Return (x, y) of the center of cell containing provided text 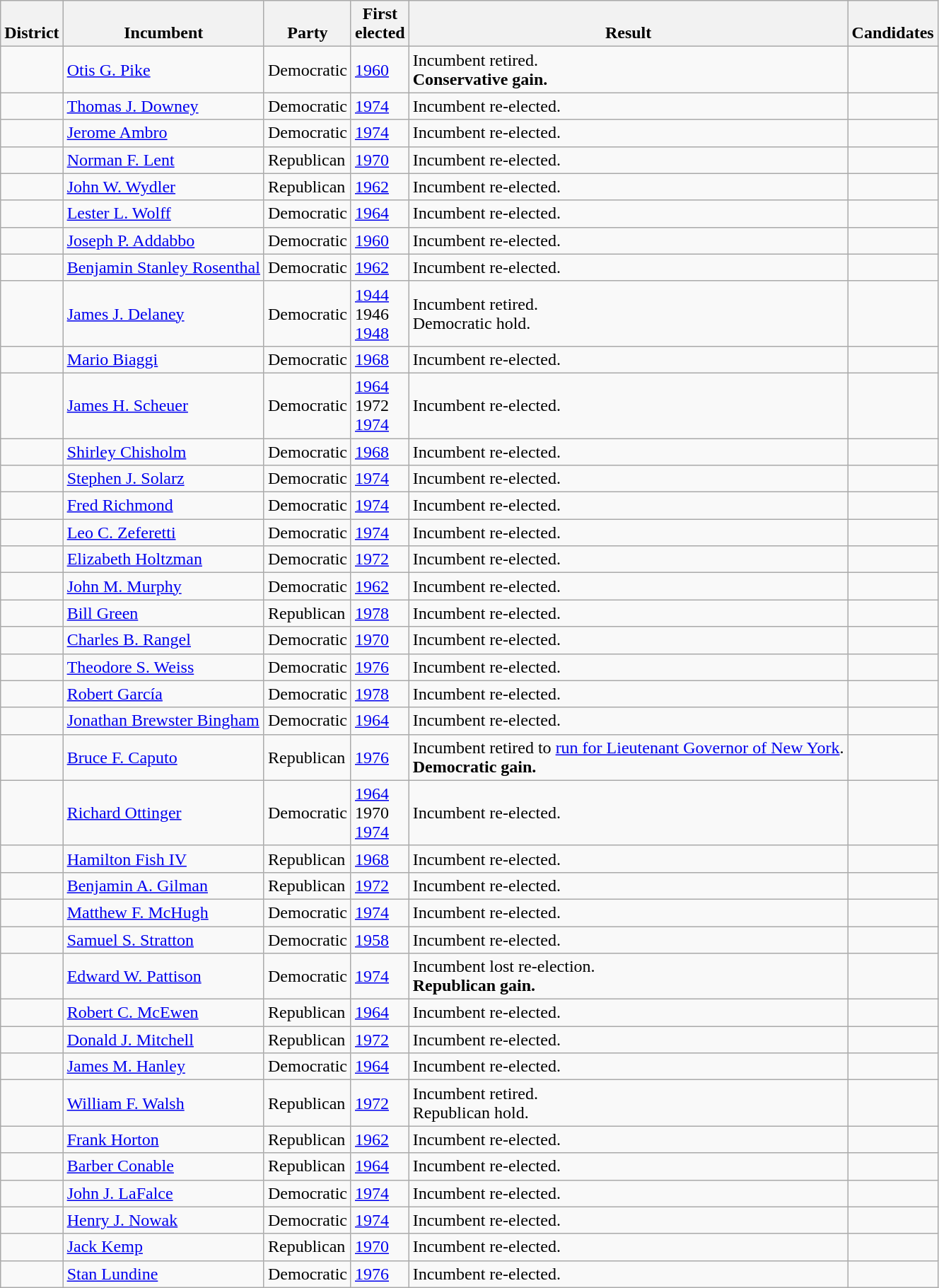
Joseph P. Addabbo (163, 240)
Jerome Ambro (163, 133)
Bruce F. Caputo (163, 757)
John J. LaFalce (163, 1193)
Otis G. Pike (163, 69)
Robert García (163, 694)
Fred Richmond (163, 506)
Hamilton Fish IV (163, 859)
Incumbent retired.Conservative gain. (628, 69)
Mario Biaggi (163, 359)
Robert C. McEwen (163, 1013)
Shirley Chisholm (163, 452)
Samuel S. Stratton (163, 940)
Firstelected (380, 24)
Jonathan Brewster Bingham (163, 721)
James H. Scheuer (163, 405)
William F. Walsh (163, 1103)
Barber Conable (163, 1166)
District (32, 24)
Incumbent retired.Republican hold. (628, 1103)
Thomas J. Downey (163, 106)
Donald J. Mitchell (163, 1040)
Bill Green (163, 613)
Stephen J. Solarz (163, 479)
Edward W. Pattison (163, 976)
Benjamin Stanley Rosenthal (163, 267)
Leo C. Zeferetti (163, 533)
Elizabeth Holtzman (163, 559)
Matthew F. McHugh (163, 912)
19441946 1948 (380, 313)
Incumbent retired to run for Lieutenant Governor of New York.Democratic gain. (628, 757)
Incumbent (163, 24)
Benjamin A. Gilman (163, 886)
Richard Ottinger (163, 813)
Result (628, 24)
Frank Horton (163, 1139)
Henry J. Nowak (163, 1220)
Theodore S. Weiss (163, 667)
19641970 1974 (380, 813)
Jack Kemp (163, 1247)
John M. Murphy (163, 586)
Lester L. Wolff (163, 214)
Stan Lundine (163, 1274)
1958 (380, 940)
Charles B. Rangel (163, 640)
Party (307, 24)
Norman F. Lent (163, 160)
19641972 1974 (380, 405)
James J. Delaney (163, 313)
Candidates (892, 24)
Incumbent retired.Democratic hold. (628, 313)
John W. Wydler (163, 187)
James M. Hanley (163, 1067)
Incumbent lost re-election.Republican gain. (628, 976)
